Return [x, y] of the center of cell containing provided text 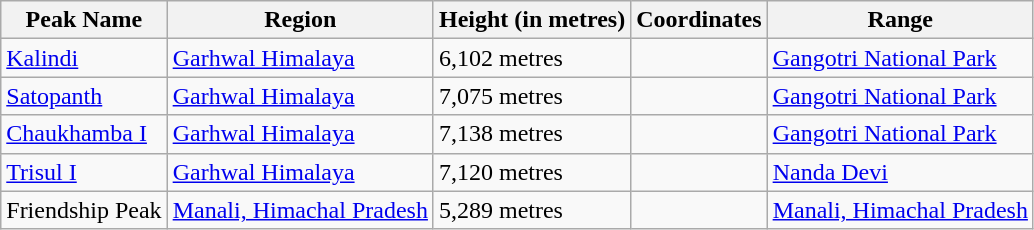
7,138 metres [532, 134]
Region [300, 20]
Coordinates [699, 20]
7,120 metres [532, 172]
7,075 metres [532, 96]
Peak Name [84, 20]
Chaukhamba I [84, 134]
5,289 metres [532, 210]
6,102 metres [532, 58]
Satopanth [84, 96]
Trisul I [84, 172]
Friendship Peak [84, 210]
Nanda Devi [900, 172]
Height (in metres) [532, 20]
Range [900, 20]
Kalindi [84, 58]
